Extract the [x, y] coordinate from the center of the cell holding the provided text.  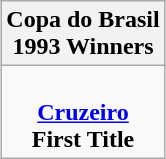
CruzeiroFirst Title [83, 112]
Copa do Brasil1993 Winners [83, 34]
